Determine the (x, y) coordinate at the center of the cell enclosing the given text.  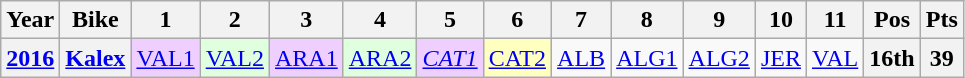
10 (780, 20)
16th (892, 58)
2016 (30, 58)
JER (780, 58)
VAL1 (166, 58)
9 (719, 20)
Pts (942, 20)
Year (30, 20)
VAL2 (234, 58)
CAT2 (517, 58)
5 (450, 20)
ALG1 (647, 58)
ARA1 (306, 58)
CAT1 (450, 58)
ALB (582, 58)
11 (834, 20)
ALG2 (719, 58)
2 (234, 20)
Kalex (96, 58)
1 (166, 20)
4 (380, 20)
Pos (892, 20)
6 (517, 20)
3 (306, 20)
8 (647, 20)
7 (582, 20)
39 (942, 58)
ARA2 (380, 58)
Bike (96, 20)
VAL (834, 58)
